Locate the cell with the specified text and output its [x, y] center coordinate. 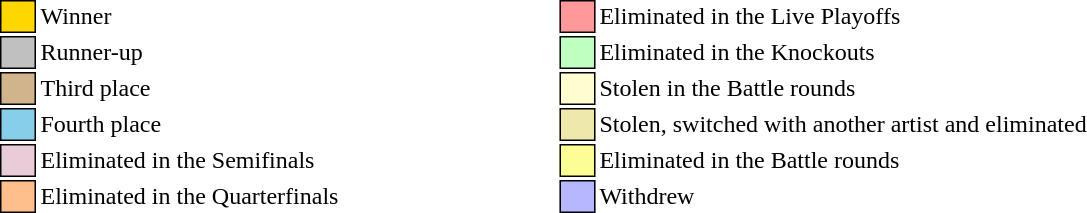
Fourth place [190, 124]
Winner [190, 16]
Eliminated in the Semifinals [190, 160]
Eliminated in the Quarterfinals [190, 196]
Third place [190, 88]
Runner-up [190, 52]
